Pinpoint the cell where the given text exists, returning its (X, Y) midpoint coordinate. 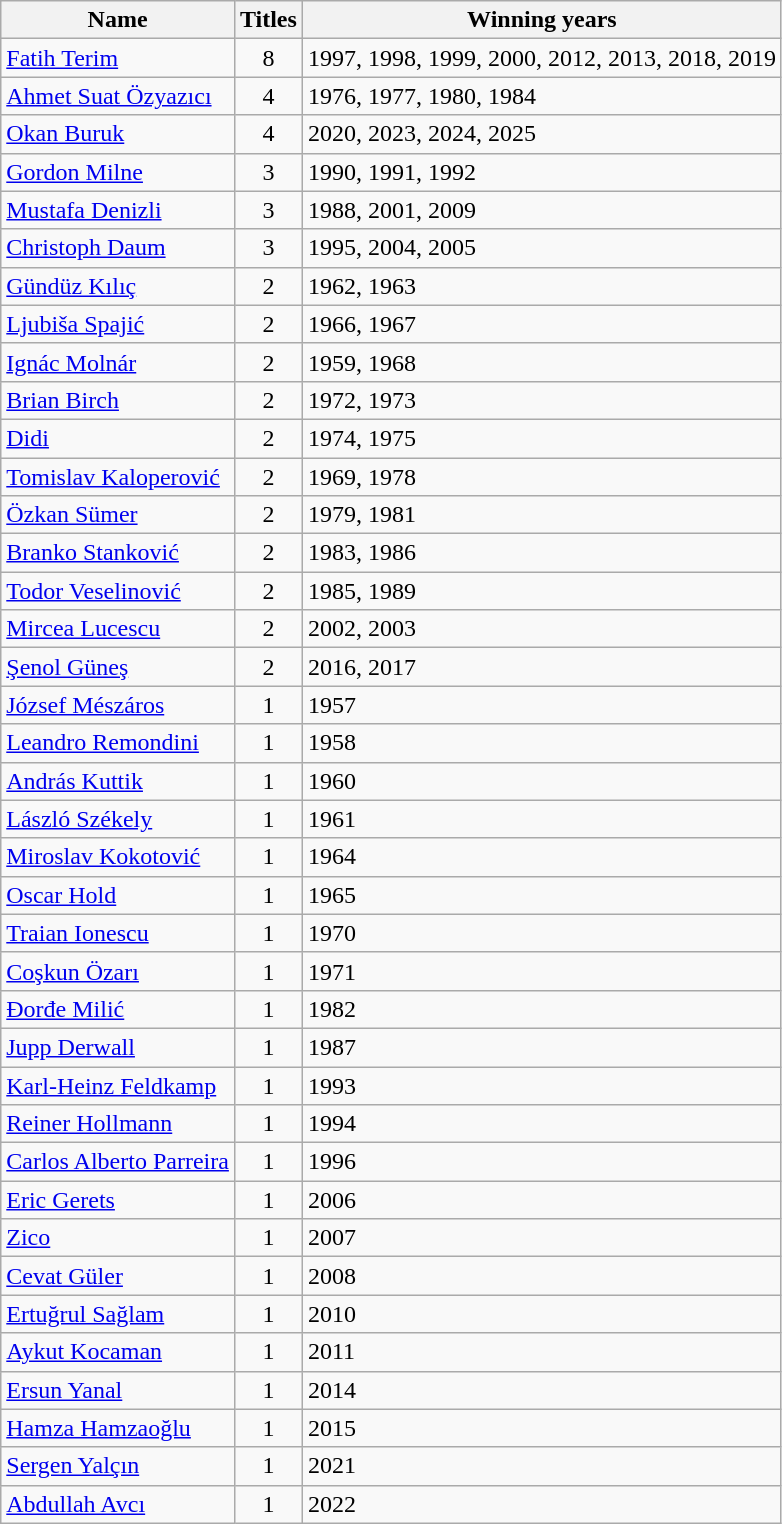
1983, 1986 (542, 553)
2011 (542, 1352)
2006 (542, 1200)
Karl-Heinz Feldkamp (118, 1085)
1960 (542, 781)
2021 (542, 1466)
1961 (542, 819)
Ignác Molnár (118, 362)
1995, 2004, 2005 (542, 248)
Oscar Hold (118, 895)
András Kuttik (118, 781)
Reiner Hollmann (118, 1124)
Cevat Güler (118, 1276)
1979, 1981 (542, 515)
1969, 1978 (542, 477)
József Mészáros (118, 705)
Okan Buruk (118, 134)
2015 (542, 1428)
Fatih Terim (118, 58)
2014 (542, 1390)
1971 (542, 971)
Aykut Kocaman (118, 1352)
Ahmet Suat Özyazıcı (118, 96)
8 (268, 58)
2007 (542, 1238)
Ljubiša Spajić (118, 324)
1976, 1977, 1980, 1984 (542, 96)
Titles (268, 20)
2002, 2003 (542, 629)
1993 (542, 1085)
1996 (542, 1162)
Ersun Yanal (118, 1390)
1997, 1998, 1999, 2000, 2012, 2013, 2018, 2019 (542, 58)
Tomislav Kaloperović (118, 477)
1965 (542, 895)
Mircea Lucescu (118, 629)
Ertuğrul Sağlam (118, 1314)
1959, 1968 (542, 362)
Özkan Sümer (118, 515)
Carlos Alberto Parreira (118, 1162)
Eric Gerets (118, 1200)
1987 (542, 1047)
Şenol Güneş (118, 667)
1962, 1963 (542, 286)
1990, 1991, 1992 (542, 172)
Abdullah Avcı (118, 1504)
Todor Veselinović (118, 591)
László Székely (118, 819)
1966, 1967 (542, 324)
1974, 1975 (542, 438)
1964 (542, 857)
2020, 2023, 2024, 2025 (542, 134)
Gordon Milne (118, 172)
Coşkun Özarı (118, 971)
Sergen Yalçın (118, 1466)
1994 (542, 1124)
Hamza Hamzaoğlu (118, 1428)
1970 (542, 933)
Zico (118, 1238)
Name (118, 20)
Gündüz Kılıç (118, 286)
1972, 1973 (542, 400)
Miroslav Kokotović (118, 857)
1958 (542, 743)
1988, 2001, 2009 (542, 210)
Didi (118, 438)
Đorđe Milić (118, 1009)
Winning years (542, 20)
Jupp Derwall (118, 1047)
1985, 1989 (542, 591)
Branko Stanković (118, 553)
1982 (542, 1009)
Traian Ionescu (118, 933)
2016, 2017 (542, 667)
2008 (542, 1276)
2010 (542, 1314)
Christoph Daum (118, 248)
Leandro Remondini (118, 743)
Mustafa Denizli (118, 210)
1957 (542, 705)
2022 (542, 1504)
Brian Birch (118, 400)
